Find where the given text appears and provide that cell's center as [X, Y] coordinate. 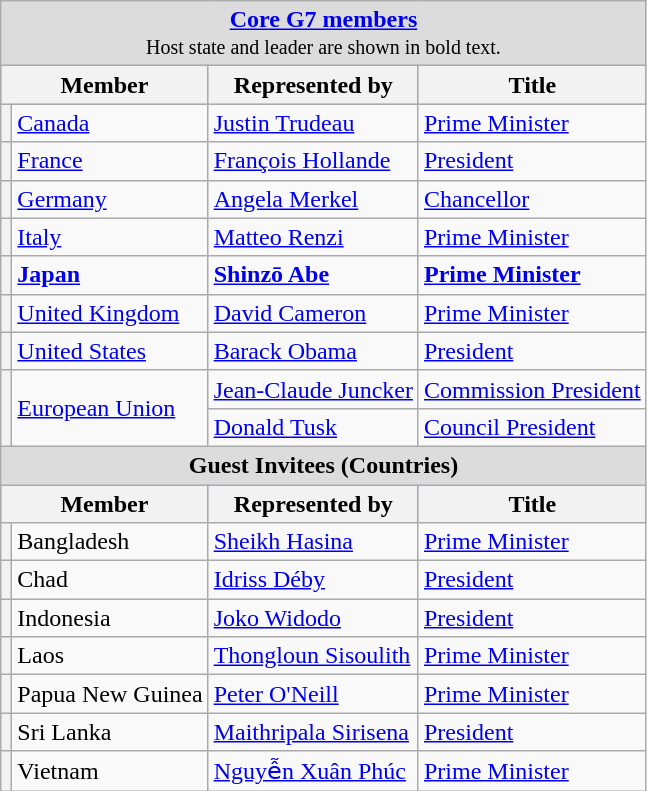
Joko Widodo [313, 618]
Sri Lanka [110, 732]
Indonesia [110, 618]
Bangladesh [110, 542]
Commission President [532, 389]
Sheikh Hasina [313, 542]
Guest Invitees (Countries) [324, 465]
Germany [110, 199]
David Cameron [313, 313]
Justin Trudeau [313, 123]
France [110, 161]
Barack Obama [313, 351]
Japan [110, 275]
Peter O'Neill [313, 694]
Vietnam [110, 771]
Canada [110, 123]
Laos [110, 656]
François Hollande [313, 161]
Idriss Déby [313, 580]
European Union [110, 408]
Thongloun Sisoulith [313, 656]
Chad [110, 580]
Jean-Claude Juncker [313, 389]
Shinzō Abe [313, 275]
Council President [532, 427]
Maithripala Sirisena [313, 732]
United States [110, 351]
Angela Merkel [313, 199]
United Kingdom [110, 313]
Core G7 membersHost state and leader are shown in bold text. [324, 34]
Donald Tusk [313, 427]
Italy [110, 237]
Nguyễn Xuân Phúc [313, 771]
Matteo Renzi [313, 237]
Papua New Guinea [110, 694]
Chancellor [532, 199]
